Return the (X, Y) coordinate for the center point of the cell that contains the specified text.  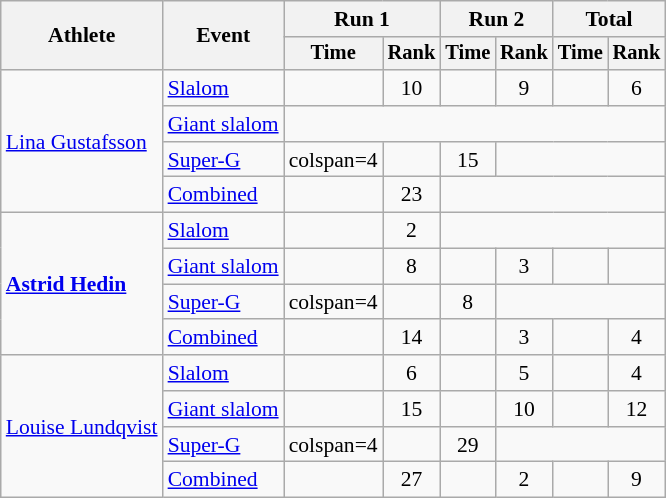
Event (224, 36)
27 (412, 480)
29 (468, 445)
5 (524, 373)
Astrid Hedin (82, 284)
23 (412, 195)
Run 1 (362, 19)
Louise Lundqvist (82, 426)
Lina Gustafsson (82, 141)
Run 2 (496, 19)
14 (412, 338)
Athlete (82, 36)
12 (637, 409)
Total (609, 19)
